Return the [x, y] coordinate for the center point of the cell that contains the specified text.  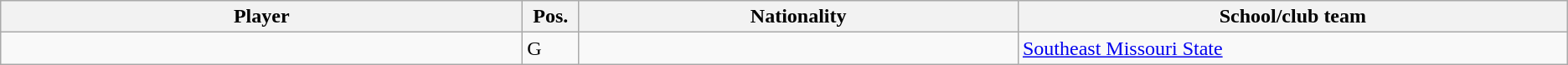
Pos. [551, 17]
School/club team [1292, 17]
Player [261, 17]
Southeast Missouri State [1292, 48]
Nationality [799, 17]
G [551, 48]
